From the cell containing the given text, extract its center point as [x, y] coordinate. 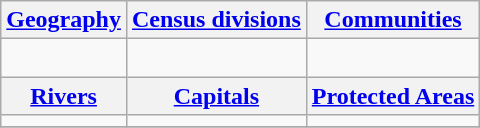
Protected Areas [392, 96]
Geography [64, 20]
Communities [392, 20]
Census divisions [216, 20]
Rivers [64, 96]
Capitals [216, 96]
